Pinpoint the cell where the given text exists, returning its [X, Y] midpoint coordinate. 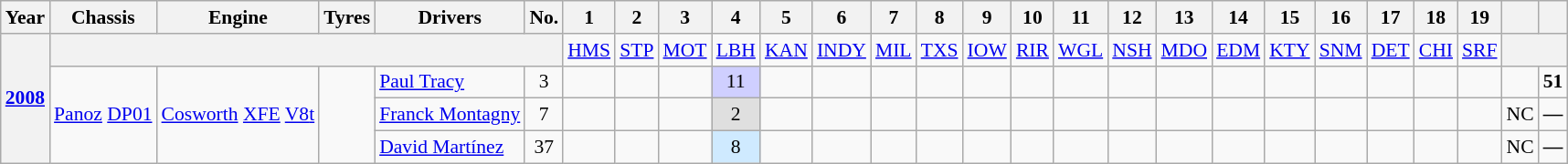
4 [736, 17]
51 [1553, 82]
2008 [26, 98]
12 [1131, 17]
37 [544, 148]
No. [544, 17]
DET [1391, 50]
17 [1391, 17]
Panoz DP01 [102, 115]
9 [987, 17]
13 [1184, 17]
Chassis [102, 17]
SRF [1480, 50]
TXS [939, 50]
6 [842, 17]
INDY [842, 50]
MIL [894, 50]
HMS [588, 50]
19 [1480, 17]
IOW [987, 50]
Engine [238, 17]
KAN [786, 50]
Cosworth XFE V8t [238, 115]
STP [636, 50]
MOT [684, 50]
18 [1436, 17]
MDO [1184, 50]
Franck Montagny [450, 115]
Year [26, 17]
CHI [1436, 50]
10 [1033, 17]
SNM [1341, 50]
WGL [1080, 50]
LBH [736, 50]
Paul Tracy [450, 82]
RIR [1033, 50]
KTY [1289, 50]
NSH [1131, 50]
Tyres [347, 17]
EDM [1238, 50]
5 [786, 17]
1 [588, 17]
Drivers [450, 17]
15 [1289, 17]
14 [1238, 17]
David Martínez [450, 148]
16 [1341, 17]
